From the cell containing the given text, extract its center point as [x, y] coordinate. 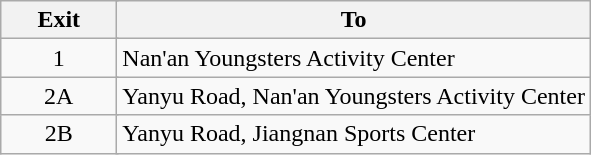
To [354, 20]
Yanyu Road, Nan'an Youngsters Activity Center [354, 96]
Exit [59, 20]
Nan'an Youngsters Activity Center [354, 58]
2A [59, 96]
1 [59, 58]
2B [59, 134]
Yanyu Road, Jiangnan Sports Center [354, 134]
